Pinpoint the cell where the given text exists, returning its [x, y] midpoint coordinate. 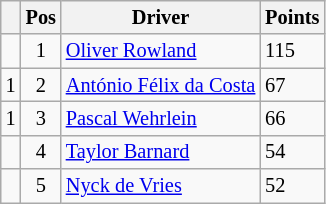
115 [292, 51]
Pascal Wehrlein [160, 118]
António Félix da Costa [160, 85]
67 [292, 85]
4 [41, 152]
52 [292, 186]
Oliver Rowland [160, 51]
Nyck de Vries [160, 186]
Pos [41, 17]
Points [292, 17]
3 [41, 118]
Driver [160, 17]
Taylor Barnard [160, 152]
54 [292, 152]
5 [41, 186]
66 [292, 118]
2 [41, 85]
